Return the [X, Y] coordinate for the center point of the cell that contains the specified text.  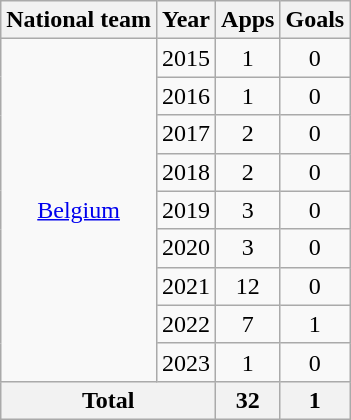
12 [248, 286]
2023 [186, 362]
2022 [186, 324]
2016 [186, 96]
2015 [186, 58]
Apps [248, 20]
National team [79, 20]
2017 [186, 134]
Year [186, 20]
7 [248, 324]
2021 [186, 286]
2020 [186, 248]
Belgium [79, 210]
2018 [186, 172]
32 [248, 400]
Goals [315, 20]
Total [108, 400]
2019 [186, 210]
